Provide the (x, y) coordinate of the cell's center where the given text is located.  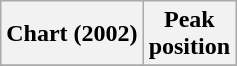
Chart (2002) (72, 34)
Peakposition (189, 34)
